Return the (x, y) coordinate for the center point of the cell that contains the specified text.  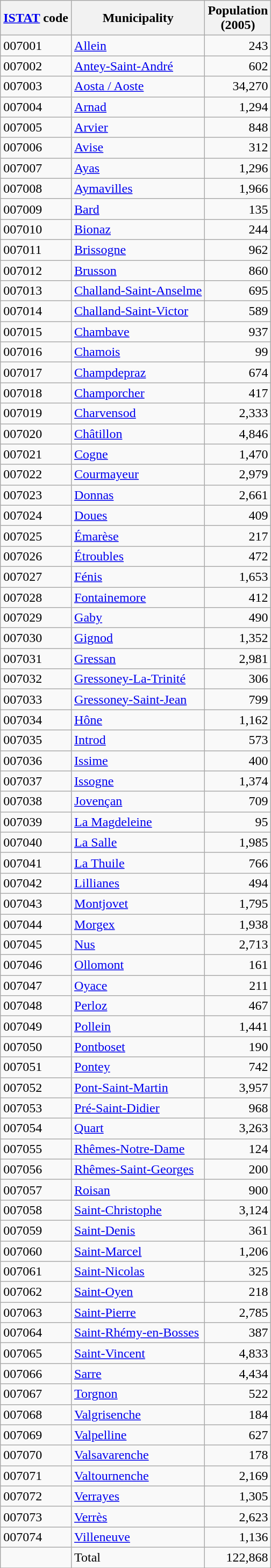
Brissogne (138, 250)
Ayas (138, 168)
007012 (36, 270)
860 (238, 270)
007040 (36, 842)
007032 (36, 679)
007056 (36, 1169)
007039 (36, 822)
007020 (36, 434)
007003 (36, 86)
766 (238, 863)
Gignod (138, 638)
Saint-Nicolas (138, 1272)
007025 (36, 536)
007052 (36, 1088)
007010 (36, 229)
Courmayeur (138, 475)
1,136 (238, 1537)
Issogne (138, 781)
Issime (138, 761)
Bard (138, 209)
1,305 (238, 1496)
007029 (36, 618)
602 (238, 66)
Fénis (138, 577)
34,270 (238, 86)
709 (238, 801)
Bionaz (138, 229)
007022 (36, 475)
Saint-Pierre (138, 1312)
007060 (36, 1251)
Introd (138, 740)
190 (238, 1047)
589 (238, 311)
Saint-Oyen (138, 1292)
2,623 (238, 1516)
1,294 (238, 107)
007069 (36, 1435)
007028 (36, 597)
962 (238, 250)
Fontainemore (138, 597)
184 (238, 1414)
007047 (36, 986)
Pontey (138, 1067)
Arvier (138, 127)
1,206 (238, 1251)
Quart (138, 1128)
007058 (36, 1210)
Perloz (138, 1006)
Roisan (138, 1190)
200 (238, 1169)
1,441 (238, 1026)
Ollomont (138, 965)
Champorcher (138, 393)
007070 (36, 1455)
007057 (36, 1190)
1,985 (238, 842)
Allein (138, 46)
007073 (36, 1516)
4,434 (238, 1374)
848 (238, 127)
1,653 (238, 577)
Aosta / Aoste (138, 86)
Verrayes (138, 1496)
467 (238, 1006)
007064 (36, 1333)
Châtillon (138, 434)
Pollein (138, 1026)
Charvensod (138, 413)
217 (238, 536)
007065 (36, 1353)
Valgrisenche (138, 1414)
2,785 (238, 1312)
007055 (36, 1149)
007041 (36, 863)
Total (138, 1557)
742 (238, 1067)
007071 (36, 1476)
007045 (36, 945)
007036 (36, 761)
400 (238, 761)
Challand-Saint-Anselme (138, 291)
695 (238, 291)
007068 (36, 1414)
Aymavilles (138, 188)
3,263 (238, 1128)
Gaby (138, 618)
007031 (36, 659)
627 (238, 1435)
Gressoney-La-Trinité (138, 679)
007006 (36, 148)
007013 (36, 291)
122,868 (238, 1557)
412 (238, 597)
Nus (138, 945)
007038 (36, 801)
968 (238, 1108)
ISTAT code (36, 18)
218 (238, 1292)
007019 (36, 413)
1,162 (238, 720)
Jovençan (138, 801)
Saint-Denis (138, 1230)
007037 (36, 781)
1,795 (238, 903)
325 (238, 1272)
Hône (138, 720)
007059 (36, 1230)
306 (238, 679)
Pré-Saint-Didier (138, 1108)
Antey-Saint-André (138, 66)
007067 (36, 1394)
937 (238, 332)
Chamois (138, 352)
Doues (138, 515)
007026 (36, 556)
4,833 (238, 1353)
Municipality (138, 18)
417 (238, 393)
Montjovet (138, 903)
007015 (36, 332)
Saint-Rhémy-en-Bosses (138, 1333)
007053 (36, 1108)
135 (238, 209)
Étroubles (138, 556)
007044 (36, 924)
Saint-Marcel (138, 1251)
007034 (36, 720)
007050 (36, 1047)
Valpelline (138, 1435)
Saint-Vincent (138, 1353)
007042 (36, 883)
007024 (36, 515)
490 (238, 618)
Lillianes (138, 883)
2,661 (238, 495)
007002 (36, 66)
573 (238, 740)
Morgex (138, 924)
007063 (36, 1312)
007018 (36, 393)
007001 (36, 46)
007023 (36, 495)
95 (238, 822)
007062 (36, 1292)
409 (238, 515)
Valtournenche (138, 1476)
Villeneuve (138, 1537)
La Thuile (138, 863)
Torgnon (138, 1394)
Rhêmes-Notre-Dame (138, 1149)
1,470 (238, 454)
3,957 (238, 1088)
Gressoney-Saint-Jean (138, 699)
4,846 (238, 434)
Émarèse (138, 536)
Oyace (138, 986)
244 (238, 229)
007043 (36, 903)
522 (238, 1394)
Chambave (138, 332)
472 (238, 556)
007004 (36, 107)
Population (2005) (238, 18)
674 (238, 373)
007051 (36, 1067)
007030 (36, 638)
Avise (138, 148)
007074 (36, 1537)
387 (238, 1333)
Valsavarenche (138, 1455)
007035 (36, 740)
007072 (36, 1496)
211 (238, 986)
Pont-Saint-Martin (138, 1088)
007048 (36, 1006)
124 (238, 1149)
Pontboset (138, 1047)
007027 (36, 577)
Gressan (138, 659)
2,169 (238, 1476)
799 (238, 699)
007007 (36, 168)
1,938 (238, 924)
La Salle (138, 842)
Verrès (138, 1516)
Cogne (138, 454)
3,124 (238, 1210)
243 (238, 46)
312 (238, 148)
99 (238, 352)
007014 (36, 311)
178 (238, 1455)
007049 (36, 1026)
900 (238, 1190)
007054 (36, 1128)
161 (238, 965)
1,296 (238, 168)
007005 (36, 127)
Saint-Christophe (138, 1210)
007016 (36, 352)
361 (238, 1230)
La Magdeleine (138, 822)
007061 (36, 1272)
Rhêmes-Saint-Georges (138, 1169)
007046 (36, 965)
007066 (36, 1374)
2,713 (238, 945)
494 (238, 883)
007017 (36, 373)
007008 (36, 188)
1,374 (238, 781)
007033 (36, 699)
1,352 (238, 638)
Sarre (138, 1374)
2,981 (238, 659)
007009 (36, 209)
2,979 (238, 475)
Donnas (138, 495)
007021 (36, 454)
2,333 (238, 413)
1,966 (238, 188)
007011 (36, 250)
Arnad (138, 107)
Challand-Saint-Victor (138, 311)
Champdepraz (138, 373)
Brusson (138, 270)
